Identify which cell holds the provided text, then report its (x, y) central coordinate. 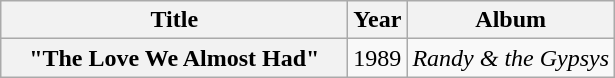
Album (511, 20)
Title (174, 20)
Randy & the Gypsys (511, 58)
1989 (378, 58)
Year (378, 20)
"The Love We Almost Had" (174, 58)
